Scan for the cell matching the given text and deliver its [X, Y] coordinate at center. 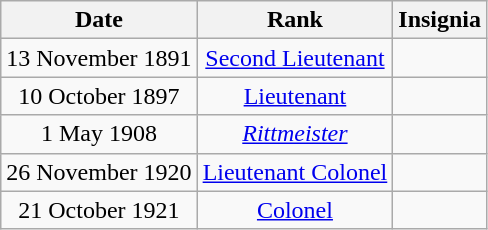
Lieutenant Colonel [295, 172]
Colonel [295, 210]
26 November 1920 [99, 172]
Insignia [440, 20]
Second Lieutenant [295, 58]
1 May 1908 [99, 134]
Rittmeister [295, 134]
10 October 1897 [99, 96]
21 October 1921 [99, 210]
Lieutenant [295, 96]
13 November 1891 [99, 58]
Rank [295, 20]
Date [99, 20]
